Scan for the cell matching the given text and deliver its [X, Y] coordinate at center. 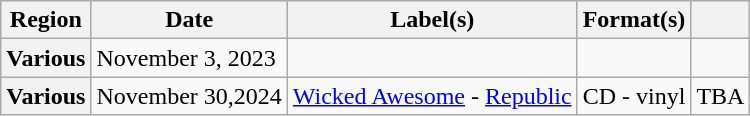
TBA [720, 96]
November 30,2024 [189, 96]
Format(s) [634, 20]
Wicked Awesome - Republic [432, 96]
Region [46, 20]
CD - vinyl [634, 96]
Label(s) [432, 20]
Date [189, 20]
November 3, 2023 [189, 58]
